Output the (X, Y) coordinate of the center of the cell containing the given text.  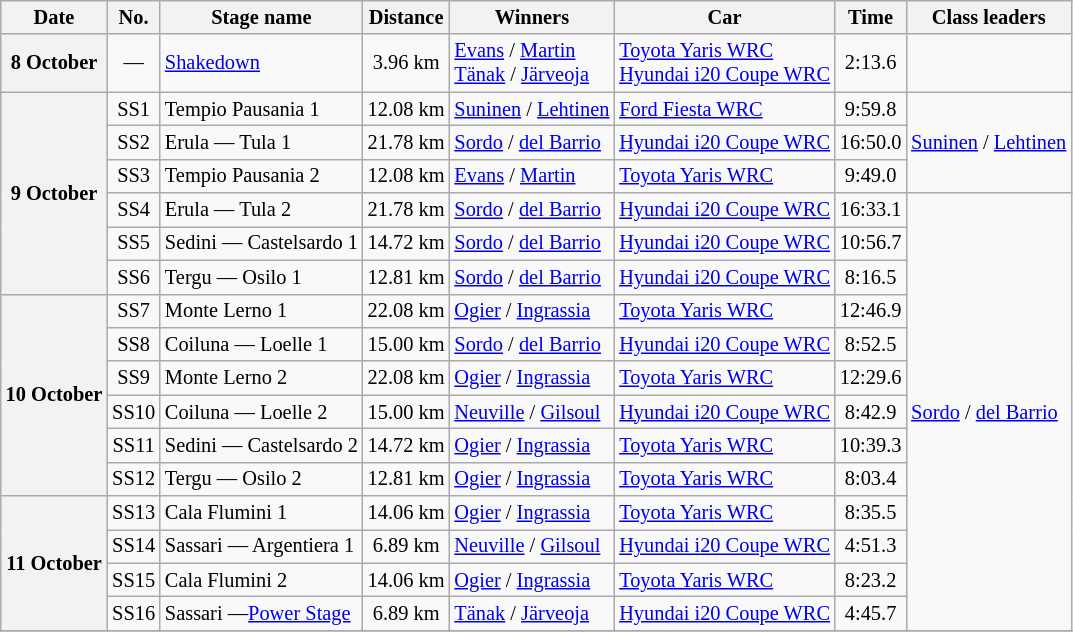
Monte Lerno 1 (262, 311)
SS3 (134, 176)
Sassari —Power Stage (262, 613)
Coiluna — Loelle 2 (262, 412)
8:35.5 (870, 513)
Distance (406, 17)
SS9 (134, 378)
8:52.5 (870, 344)
SS7 (134, 311)
8:16.5 (870, 277)
10:56.7 (870, 243)
SS6 (134, 277)
No. (134, 17)
11 October (54, 564)
12:46.9 (870, 311)
Sassari — Argentiera 1 (262, 546)
16:50.0 (870, 142)
Stage name (262, 17)
SS11 (134, 445)
8:03.4 (870, 479)
10:39.3 (870, 445)
SS1 (134, 109)
Sedini — Castelsardo 1 (262, 243)
12:29.6 (870, 378)
SS2 (134, 142)
Evans / Martin (532, 176)
Time (870, 17)
2:13.6 (870, 63)
9 October (54, 193)
Tergu — Osilo 2 (262, 479)
Erula — Tula 1 (262, 142)
Tempio Pausania 2 (262, 176)
Car (724, 17)
Winners (532, 17)
SS4 (134, 210)
SS10 (134, 412)
Evans / MartinTänak / Järveoja (532, 63)
3.96 km (406, 63)
SS8 (134, 344)
Toyota Yaris WRCHyundai i20 Coupe WRC (724, 63)
SS13 (134, 513)
8:42.9 (870, 412)
Coiluna — Loelle 1 (262, 344)
Sedini — Castelsardo 2 (262, 445)
SS16 (134, 613)
SS15 (134, 580)
Tempio Pausania 1 (262, 109)
Date (54, 17)
9:49.0 (870, 176)
8 October (54, 63)
SS14 (134, 546)
4:45.7 (870, 613)
4:51.3 (870, 546)
8:23.2 (870, 580)
Class leaders (988, 17)
Monte Lerno 2 (262, 378)
9:59.8 (870, 109)
SS5 (134, 243)
Cala Flumini 2 (262, 580)
Erula — Tula 2 (262, 210)
10 October (54, 395)
Tänak / Järveoja (532, 613)
— (134, 63)
Shakedown (262, 63)
Cala Flumini 1 (262, 513)
SS12 (134, 479)
Tergu — Osilo 1 (262, 277)
Ford Fiesta WRC (724, 109)
16:33.1 (870, 210)
